Determine the [x, y] coordinate at the center of the cell enclosing the given text.  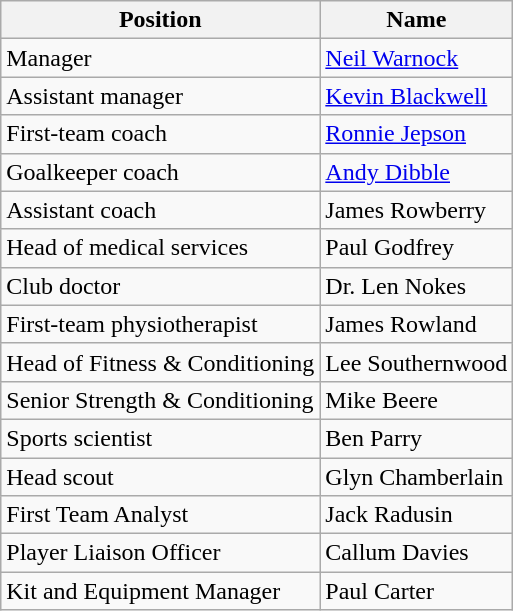
Goalkeeper coach [160, 172]
Sports scientist [160, 438]
Andy Dibble [416, 172]
Glyn Chamberlain [416, 477]
Neil Warnock [416, 58]
Senior Strength & Conditioning [160, 400]
Lee Southernwood [416, 362]
Head of Fitness & Conditioning [160, 362]
Manager [160, 58]
Paul Godfrey [416, 248]
James Rowberry [416, 210]
Assistant coach [160, 210]
First Team Analyst [160, 515]
Callum Davies [416, 553]
Head of medical services [160, 248]
Assistant manager [160, 96]
Head scout [160, 477]
Kevin Blackwell [416, 96]
Ben Parry [416, 438]
Paul Carter [416, 591]
Club doctor [160, 286]
Ronnie Jepson [416, 134]
First-team coach [160, 134]
Player Liaison Officer [160, 553]
Name [416, 20]
Jack Radusin [416, 515]
Mike Beere [416, 400]
Position [160, 20]
Dr. Len Nokes [416, 286]
Kit and Equipment Manager [160, 591]
First-team physiotherapist [160, 324]
James Rowland [416, 324]
